Detect which cell encompasses the target text, then output its [x, y] center coordinate. 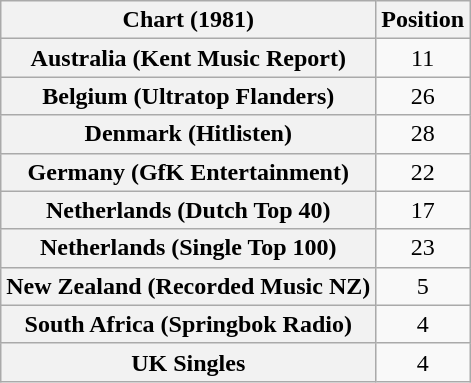
26 [423, 96]
Netherlands (Dutch Top 40) [188, 210]
Position [423, 20]
Chart (1981) [188, 20]
17 [423, 210]
Netherlands (Single Top 100) [188, 248]
23 [423, 248]
5 [423, 286]
28 [423, 134]
Denmark (Hitlisten) [188, 134]
New Zealand (Recorded Music NZ) [188, 286]
22 [423, 172]
South Africa (Springbok Radio) [188, 324]
Australia (Kent Music Report) [188, 58]
11 [423, 58]
Germany (GfK Entertainment) [188, 172]
UK Singles [188, 362]
Belgium (Ultratop Flanders) [188, 96]
